Return the (X, Y) coordinate for the center point of the cell that contains the specified text.  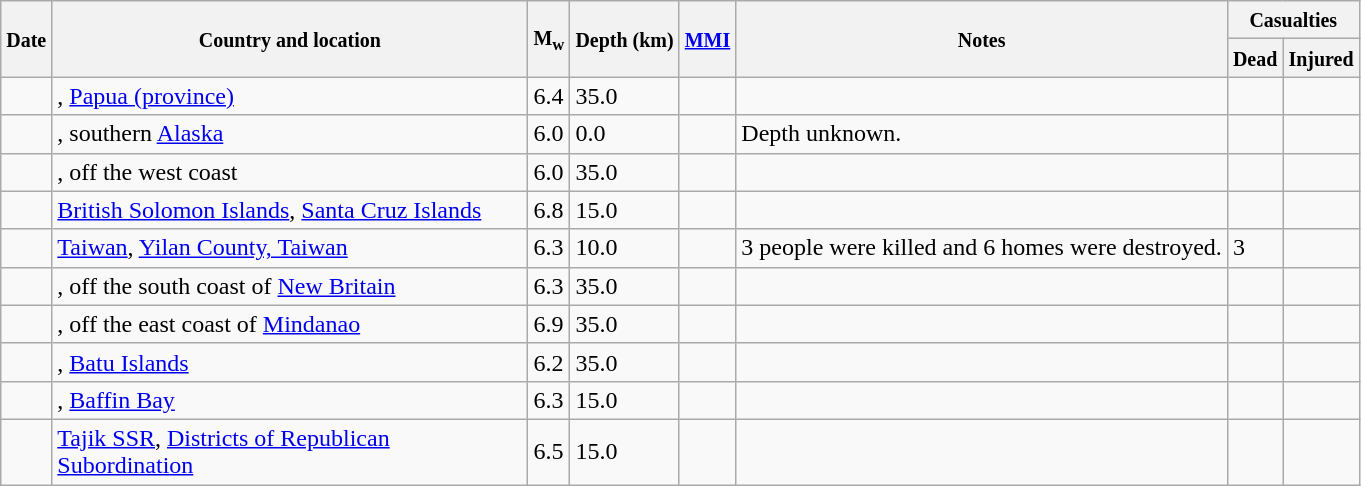
, Batu Islands (290, 362)
, southern Alaska (290, 134)
, off the south coast of New Britain (290, 286)
10.0 (624, 248)
6.4 (549, 96)
, Papua (province) (290, 96)
, Baffin Bay (290, 400)
Injured (1321, 58)
3 (1255, 248)
6.2 (549, 362)
Casualties (1293, 20)
Tajik SSR, Districts of Republican Subordination (290, 452)
, off the west coast (290, 172)
Notes (982, 39)
Depth unknown. (982, 134)
6.9 (549, 324)
3 people were killed and 6 homes were destroyed. (982, 248)
Country and location (290, 39)
Mw (549, 39)
6.5 (549, 452)
Dead (1255, 58)
Taiwan, Yilan County, Taiwan (290, 248)
6.8 (549, 210)
0.0 (624, 134)
Date (26, 39)
British Solomon Islands, Santa Cruz Islands (290, 210)
MMI (708, 39)
Depth (km) (624, 39)
, off the east coast of Mindanao (290, 324)
